Extract the (X, Y) coordinate from the center of the cell holding the provided text.  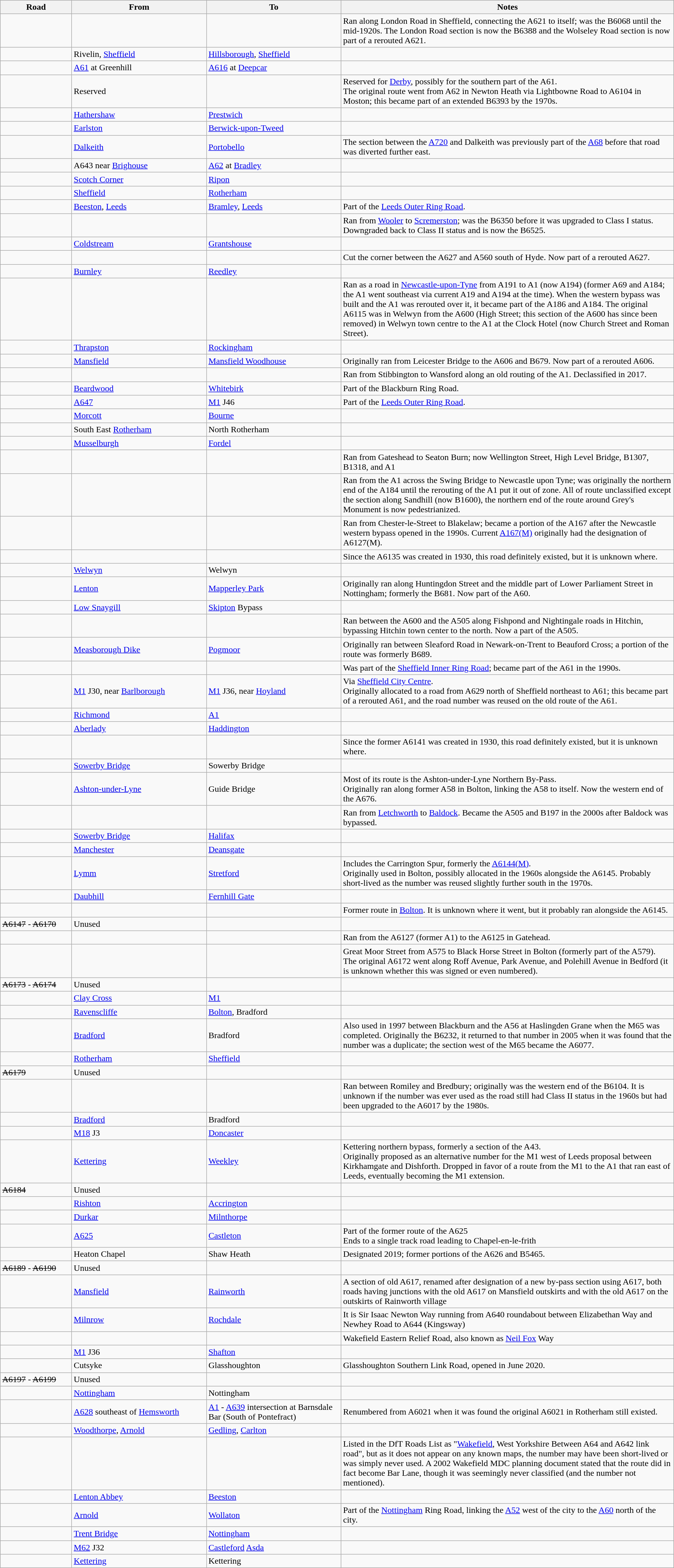
Ran from Letchworth to Baldock. Became the A505 and B197 in the 2000s after Baldock was bypassed. (507, 817)
Musselburgh (139, 443)
A625 (139, 1236)
A61 at Greenhill (139, 68)
Part of the former route of the A625Ends to a single track road leading to Chapel-en-le-frith (507, 1236)
Whitebirk (274, 388)
A6173 - A6174 (36, 984)
Beeston (274, 1497)
Reedley (274, 271)
Reserved (139, 91)
Fernhill Gate (274, 897)
Castleford Asda (274, 1547)
Weekley (274, 1161)
Cutsyke (139, 1366)
Ran from the A6127 (former A1) to the A6125 in Gatehead. (507, 938)
M1 J46 (274, 402)
Ripon (274, 179)
Coldstream (139, 244)
M1 (274, 998)
A6179 (36, 1072)
M18 J3 (139, 1133)
M1 J36 (139, 1352)
Lymm (139, 873)
Cut the corner between the A627 and A560 south of Hyde. Now part of a rerouted A627. (507, 258)
Former route in Bolton. It is unknown where it went, but it probably ran alongside the A6145. (507, 910)
Rochdale (274, 1320)
A647 (139, 402)
A628 southeast of Hemsworth (139, 1411)
A6197 - A6199 (36, 1379)
A616 at Deepcar (274, 68)
Doncaster (274, 1133)
Low Snaygill (139, 607)
M1 J36, near Hoyland (274, 691)
Manchester (139, 849)
Wakefield Eastern Relief Road, also known as Neil Fox Way (507, 1338)
M62 J32 (139, 1547)
Part of the Nottingham Ring Road, linking the A52 west of the city to the A60 north of the city. (507, 1515)
Rishton (139, 1203)
Daubhill (139, 897)
Beardwood (139, 388)
Designated 2019; former portions of the A626 and B5465. (507, 1254)
Road (36, 7)
Was part of the Sheffield Inner Ring Road; became part of the A61 in the 1990s. (507, 668)
From (139, 7)
Berwick-upon-Tweed (274, 128)
Hathershaw (139, 115)
Guide Bridge (274, 789)
Hillsborough, Sheffield (274, 54)
Clay Cross (139, 998)
Lenton Abbey (139, 1497)
Pogmoor (274, 649)
A643 near Brighouse (139, 165)
Heaton Chapel (139, 1254)
Originally ran along Huntingdon Street and the middle part of Lower Parliament Street in Nottingham; formerly the B681. Now part of the A60. (507, 589)
A1 (274, 715)
Mansfield Woodhouse (274, 361)
Measborough Dike (139, 649)
Trent Bridge (139, 1534)
A62 at Bradley (274, 165)
Mapperley Park (274, 589)
Milnthorpe (274, 1217)
Glasshoughton (274, 1366)
Halifax (274, 836)
North Rotherham (274, 429)
Rainworth (274, 1291)
Since the former A6141 was created in 1930, this road definitely existed, but it is unknown where. (507, 747)
Castleton (274, 1236)
Grantshouse (274, 244)
Aberlady (139, 728)
Originally ran from Leicester Bridge to the A606 and B679. Now part of a rerouted A606. (507, 361)
Glasshoughton Southern Link Road, opened in June 2020. (507, 1366)
South East Rotherham (139, 429)
Beeston, Leeds (139, 206)
Rivelin, Sheffield (139, 54)
Prestwich (274, 115)
Notes (507, 7)
Lenton (139, 589)
Accrington (274, 1203)
Thrapston (139, 347)
Since the A6135 was created in 1930, this road definitely existed, but it is unknown where. (507, 557)
Earlston (139, 128)
Part of the Blackburn Ring Road. (507, 388)
A6147 - A6170 (36, 924)
Originally ran between Sleaford Road in Newark-on-Trent to Beauford Cross; a portion of the route was formerly B689. (507, 649)
Bramley, Leeds (274, 206)
A6189 - A6190 (36, 1268)
Ashton-under-Lyne (139, 789)
Renumbered from A6021 when it was found the original A6021 in Rotherham still existed. (507, 1411)
Haddington (274, 728)
Arnold (139, 1515)
Ran from Gateshead to Seaton Burn; now Wellington Street, High Level Bridge, B1307, B1318, and A1 (507, 462)
Dalkeith (139, 147)
The section between the A720 and Dalkeith was previously part of the A68 before that road was diverted further east. (507, 147)
Gedling, Carlton (274, 1430)
To (274, 7)
Richmond (139, 715)
A6184 (36, 1190)
Portobello (274, 147)
Burnley (139, 271)
Shaw Heath (274, 1254)
Morcott (139, 416)
Ran from Wooler to Scremerston; was the B6350 before it was upgraded to Class I status. Downgraded back to Class II status and is now the B6525. (507, 225)
Durkar (139, 1217)
Woodthorpe, Arnold (139, 1430)
Ravenscliffe (139, 1012)
Fordel (274, 443)
Ran from Stibbington to Wansford along an old routing of the A1. Declassified in 2017. (507, 375)
Deansgate (274, 849)
Bourne (274, 416)
Rockingham (274, 347)
Stretford (274, 873)
Skipton Bypass (274, 607)
Milnrow (139, 1320)
A1 - A639 intersection at Barnsdale Bar (South of Pontefract) (274, 1411)
It is Sir Isaac Newton Way running from A640 roundabout between Elizabethan Way and Newhey Road to A644 (Kingsway) (507, 1320)
Shafton (274, 1352)
Bolton, Bradford (274, 1012)
M1 J30, near Barlborough (139, 691)
Wollaton (274, 1515)
Scotch Corner (139, 179)
